Scan for the cell matching the given text and deliver its [X, Y] coordinate at center. 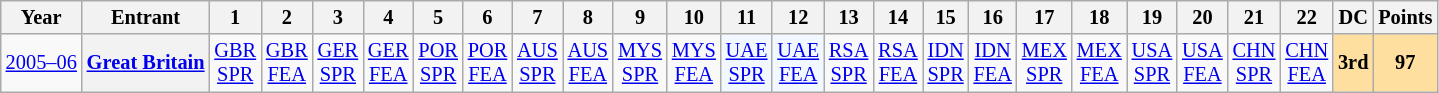
20 [1202, 17]
16 [993, 17]
3rd [1353, 63]
RSASPR [848, 63]
7 [537, 17]
GERSPR [338, 63]
GERFEA [388, 63]
CHNSPR [1254, 63]
14 [898, 17]
2005–06 [42, 63]
CHNFEA [1306, 63]
97 [1405, 63]
13 [848, 17]
2 [287, 17]
5 [438, 17]
22 [1306, 17]
12 [798, 17]
1 [235, 17]
8 [588, 17]
USAFEA [1202, 63]
17 [1044, 17]
GBRSPR [235, 63]
DC [1353, 17]
IDNSPR [946, 63]
Year [42, 17]
UAESPR [747, 63]
AUSSPR [537, 63]
RSAFEA [898, 63]
Entrant [146, 17]
Great Britain [146, 63]
21 [1254, 17]
MEXSPR [1044, 63]
10 [694, 17]
MYSFEA [694, 63]
18 [1100, 17]
9 [640, 17]
19 [1152, 17]
GBRFEA [287, 63]
USASPR [1152, 63]
AUSFEA [588, 63]
15 [946, 17]
11 [747, 17]
Points [1405, 17]
4 [388, 17]
6 [488, 17]
PORSPR [438, 63]
UAEFEA [798, 63]
MEXFEA [1100, 63]
3 [338, 17]
IDNFEA [993, 63]
MYSSPR [640, 63]
PORFEA [488, 63]
